For the text-containing cell, return its midpoint in [X, Y] coordinate format. 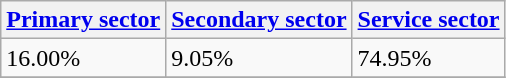
74.95% [428, 58]
9.05% [259, 58]
Service sector [428, 20]
Secondary sector [259, 20]
Primary sector [84, 20]
16.00% [84, 58]
